Return the (X, Y) coordinate for the center point of the cell that contains the specified text.  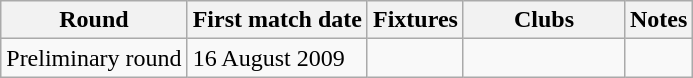
Fixtures (415, 20)
Preliminary round (94, 58)
Round (94, 20)
First match date (277, 20)
Clubs (544, 20)
16 August 2009 (277, 58)
Notes (658, 20)
